Return the [x, y] coordinate for the center point of the cell that contains the specified text.  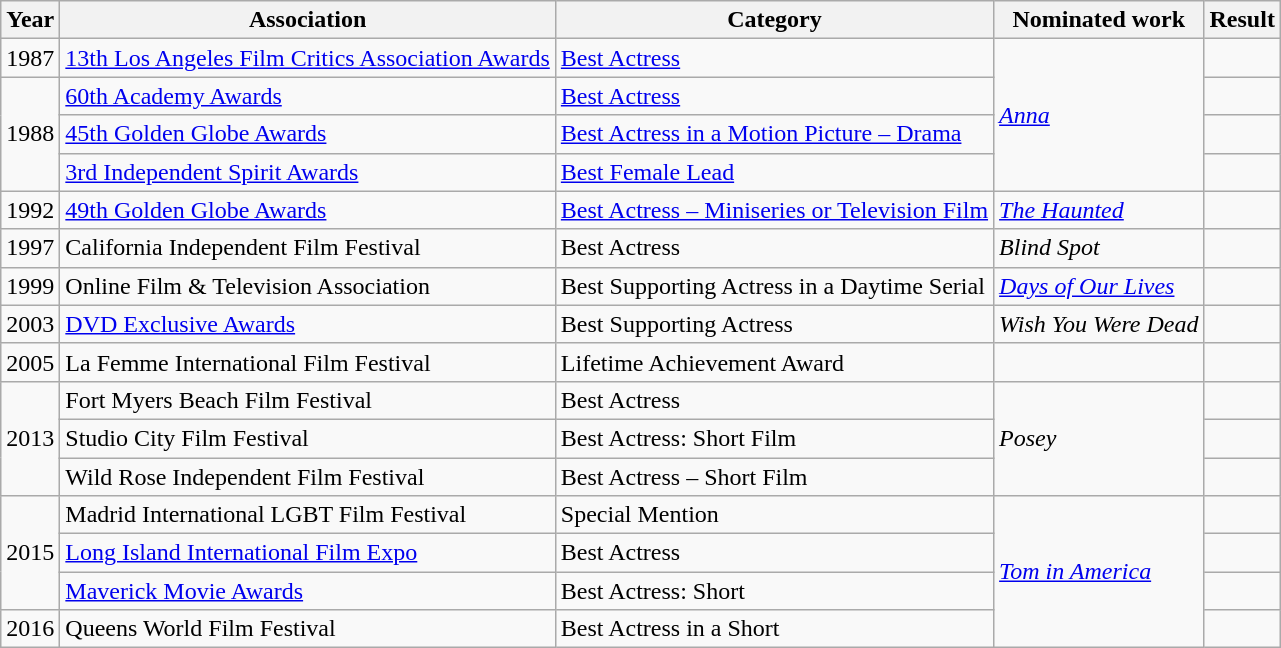
Days of Our Lives [1099, 286]
Best Actress – Miniseries or Television Film [774, 210]
2003 [30, 324]
Queens World Film Festival [308, 629]
Wild Rose Independent Film Festival [308, 477]
Result [1242, 20]
The Haunted [1099, 210]
Special Mention [774, 515]
Maverick Movie Awards [308, 591]
Wish You Were Dead [1099, 324]
1999 [30, 286]
Best Female Lead [774, 172]
Category [774, 20]
Best Actress – Short Film [774, 477]
Nominated work [1099, 20]
1997 [30, 248]
Online Film & Television Association [308, 286]
2015 [30, 553]
Best Supporting Actress in a Daytime Serial [774, 286]
2005 [30, 362]
Madrid International LGBT Film Festival [308, 515]
Blind Spot [1099, 248]
60th Academy Awards [308, 96]
2016 [30, 629]
Tom in America [1099, 572]
California Independent Film Festival [308, 248]
Lifetime Achievement Award [774, 362]
Studio City Film Festival [308, 438]
Best Supporting Actress [774, 324]
Best Actress: Short [774, 591]
45th Golden Globe Awards [308, 134]
Best Actress in a Motion Picture – Drama [774, 134]
Best Actress in a Short [774, 629]
49th Golden Globe Awards [308, 210]
1988 [30, 134]
1992 [30, 210]
1987 [30, 58]
Anna [1099, 115]
13th Los Angeles Film Critics Association Awards [308, 58]
Best Actress: Short Film [774, 438]
Posey [1099, 438]
Fort Myers Beach Film Festival [308, 400]
Year [30, 20]
3rd Independent Spirit Awards [308, 172]
DVD Exclusive Awards [308, 324]
Long Island International Film Expo [308, 553]
La Femme International Film Festival [308, 362]
2013 [30, 438]
Association [308, 20]
